From the cell containing the given text, extract its center point as [X, Y] coordinate. 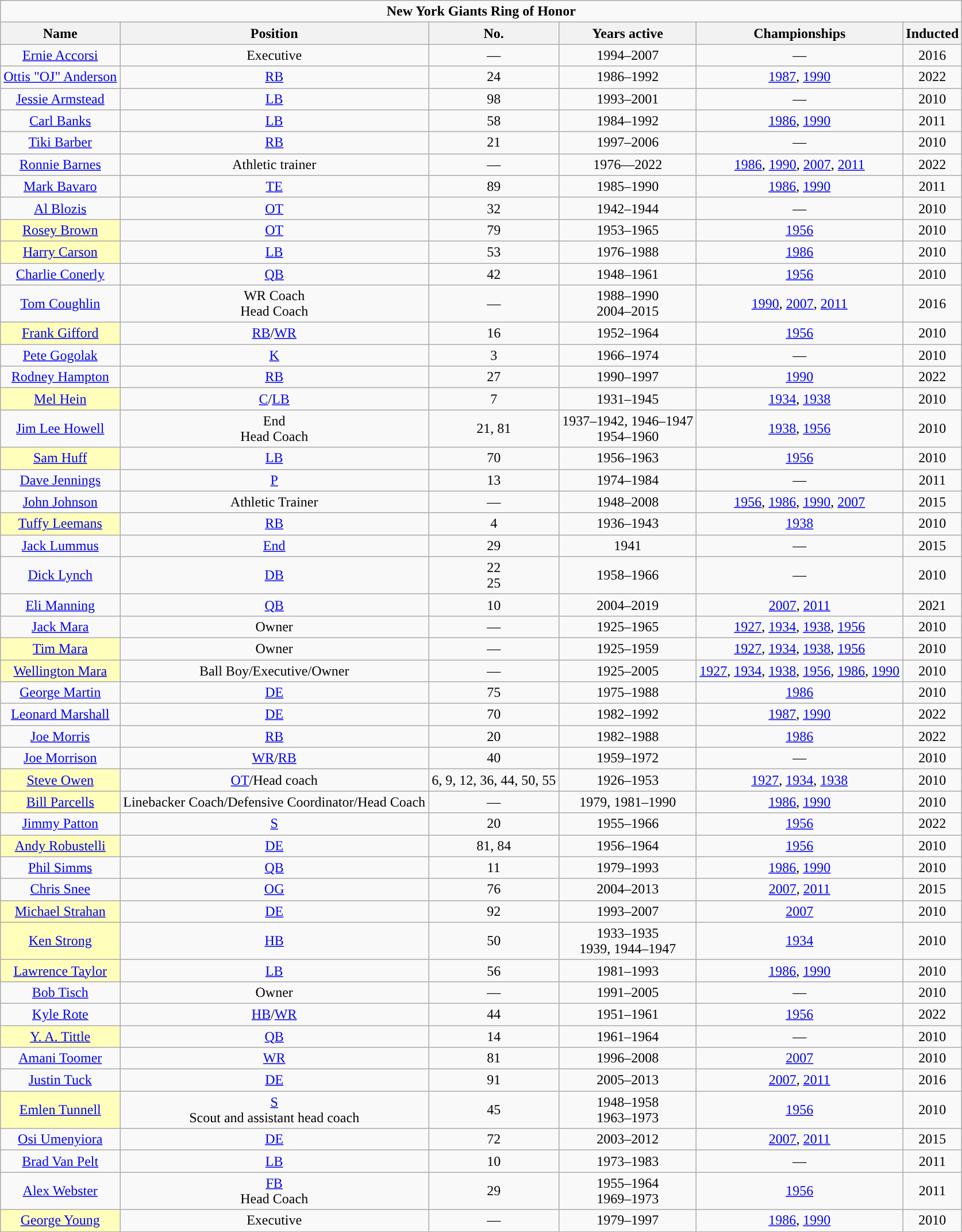
1994–2007 [628, 55]
81 [494, 1058]
2004–2013 [628, 889]
1993–2007 [628, 911]
Al Blozis [60, 208]
1997–2006 [628, 143]
1958–1966 [628, 575]
Carl Banks [60, 121]
George Young [60, 1221]
Mel Hein [60, 399]
76 [494, 889]
1948–1961 [628, 274]
1990, 2007, 2011 [800, 304]
Pete Gogolak [60, 355]
Championships [800, 33]
16 [494, 333]
OG [275, 889]
Osi Umenyiora [60, 1139]
Harry Carson [60, 252]
1959–1972 [628, 758]
98 [494, 99]
1966–1974 [628, 355]
Andy Robustelli [60, 846]
1951–1961 [628, 1014]
HB [275, 941]
Rosey Brown [60, 230]
John Johnson [60, 502]
2004–2019 [628, 605]
58 [494, 121]
New York Giants Ring of Honor [482, 11]
89 [494, 186]
Ball Boy/Executive/Owner [275, 671]
1986–1992 [628, 77]
1961–1964 [628, 1037]
Alex Webster [60, 1191]
91 [494, 1080]
HB/WR [275, 1014]
1927, 1934, 1938, 1956, 1986, 1990 [800, 671]
1942–1944 [628, 208]
No. [494, 33]
1982–1988 [628, 736]
Position [275, 33]
Inducted [932, 33]
1934, 1938 [800, 399]
1936–1943 [628, 524]
1941 [628, 546]
1981–1993 [628, 970]
21, 81 [494, 429]
Steve Owen [60, 780]
WR [275, 1058]
Tuffy Leemans [60, 524]
Dave Jennings [60, 480]
Emlen Tunnell [60, 1110]
OT/Head coach [275, 780]
1934 [800, 941]
1925–1959 [628, 648]
1926–1953 [628, 780]
56 [494, 970]
1956–1963 [628, 458]
Tiki Barber [60, 143]
Ronnie Barnes [60, 164]
53 [494, 252]
1973–1983 [628, 1161]
1986, 1990, 2007, 2011 [800, 164]
1948–2008 [628, 502]
Bob Tisch [60, 992]
2003–2012 [628, 1139]
1927, 1934, 1938 [800, 780]
1974–1984 [628, 480]
81, 84 [494, 846]
1976—2022 [628, 164]
TE [275, 186]
7 [494, 399]
13 [494, 480]
Ernie Accorsi [60, 55]
Ottis "OJ" Anderson [60, 77]
Jack Lummus [60, 546]
1938 [800, 524]
Kyle Rote [60, 1014]
1956, 1986, 1990, 2007 [800, 502]
11 [494, 868]
Bill Parcells [60, 802]
14 [494, 1037]
Amani Toomer [60, 1058]
K [275, 355]
EndHead Coach [275, 429]
Name [60, 33]
50 [494, 941]
George Martin [60, 693]
72 [494, 1139]
Michael Strahan [60, 911]
P [275, 480]
1952–1964 [628, 333]
End [275, 546]
24 [494, 77]
Jim Lee Howell [60, 429]
C/LB [275, 399]
1953–1965 [628, 230]
2021 [932, 605]
45 [494, 1110]
SScout and assistant head coach [275, 1110]
WR CoachHead Coach [275, 304]
Charlie Conerly [60, 274]
S [275, 824]
1938, 1956 [800, 429]
44 [494, 1014]
Tim Mara [60, 648]
1937–1942, 1946–19471954–1960 [628, 429]
Athletic Trainer [275, 502]
Ken Strong [60, 941]
Dick Lynch [60, 575]
1956–1964 [628, 846]
Mark Bavaro [60, 186]
1985–1990 [628, 186]
1955–1966 [628, 824]
1990–1997 [628, 377]
27 [494, 377]
1955–19641969–1973 [628, 1191]
FBHead Coach [275, 1191]
Jack Mara [60, 627]
Phil Simms [60, 868]
Leonard Marshall [60, 715]
Brad Van Pelt [60, 1161]
92 [494, 911]
Tom Coughlin [60, 304]
RB/WR [275, 333]
Lawrence Taylor [60, 970]
1933–19351939, 1944–1947 [628, 941]
Athletic trainer [275, 164]
WR/RB [275, 758]
2005–2013 [628, 1080]
1976–1988 [628, 252]
1984–1992 [628, 121]
3 [494, 355]
1988–19902004–2015 [628, 304]
Justin Tuck [60, 1080]
1925–2005 [628, 671]
Wellington Mara [60, 671]
1982–1992 [628, 715]
32 [494, 208]
Jimmy Patton [60, 824]
Y. A. Tittle [60, 1037]
Eli Manning [60, 605]
6, 9, 12, 36, 44, 50, 55 [494, 780]
40 [494, 758]
1990 [800, 377]
1993–2001 [628, 99]
1979, 1981–1990 [628, 802]
Rodney Hampton [60, 377]
1948–19581963–1973 [628, 1110]
DB [275, 575]
Jessie Armstead [60, 99]
42 [494, 274]
Years active [628, 33]
Linebacker Coach/Defensive Coordinator/Head Coach [275, 802]
1979–1997 [628, 1221]
Joe Morris [60, 736]
1996–2008 [628, 1058]
75 [494, 693]
1975–1988 [628, 693]
79 [494, 230]
1931–1945 [628, 399]
1979–1993 [628, 868]
4 [494, 524]
2225 [494, 575]
Joe Morrison [60, 758]
Chris Snee [60, 889]
21 [494, 143]
Frank Gifford [60, 333]
1991–2005 [628, 992]
Sam Huff [60, 458]
1925–1965 [628, 627]
